From the cell containing the given text, extract its center point as (x, y) coordinate. 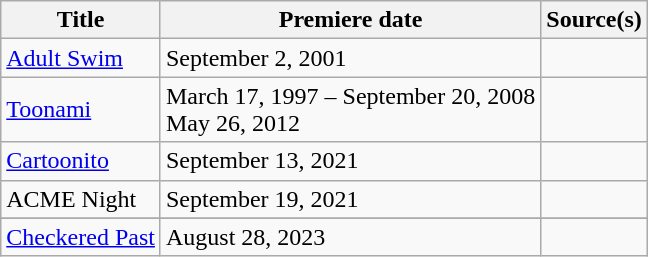
September 13, 2021 (350, 161)
Toonami (81, 110)
September 2, 2001 (350, 58)
Title (81, 20)
August 28, 2023 (350, 237)
Adult Swim (81, 58)
ACME Night (81, 199)
Cartoonito (81, 161)
Checkered Past (81, 237)
September 19, 2021 (350, 199)
March 17, 1997 – September 20, 2008May 26, 2012 (350, 110)
Source(s) (594, 20)
Premiere date (350, 20)
